For the text-containing cell, return its midpoint in (x, y) coordinate format. 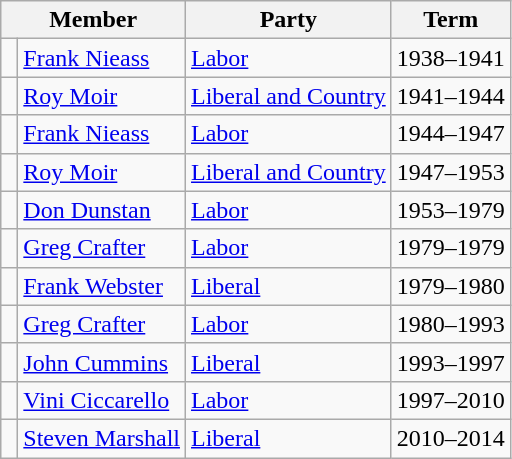
1979–1979 (450, 248)
Party (289, 20)
Vini Ciccarello (102, 400)
1947–1953 (450, 172)
1993–1997 (450, 362)
1941–1944 (450, 96)
1980–1993 (450, 324)
Don Dunstan (102, 210)
1997–2010 (450, 400)
2010–2014 (450, 438)
1979–1980 (450, 286)
Steven Marshall (102, 438)
1938–1941 (450, 58)
1953–1979 (450, 210)
Term (450, 20)
John Cummins (102, 362)
1944–1947 (450, 134)
Member (94, 20)
Frank Webster (102, 286)
